Determine the [x, y] coordinate at the center of the cell enclosing the given text.  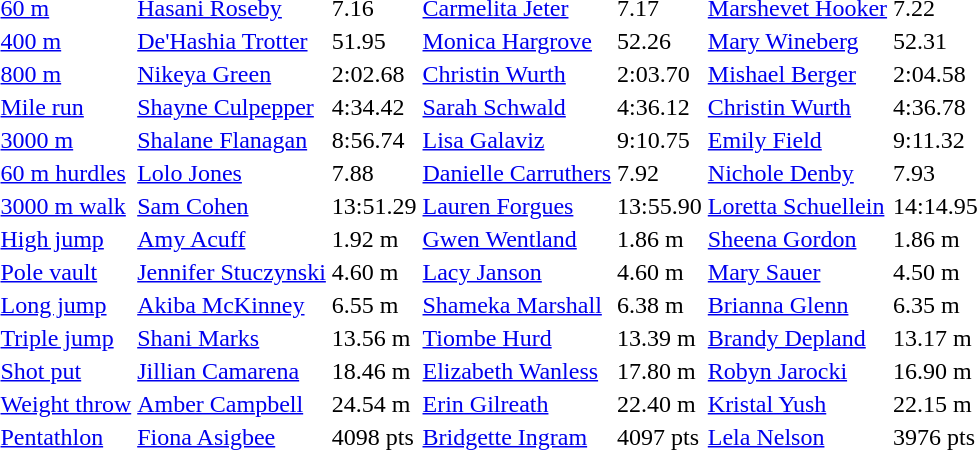
Nikeya Green [232, 74]
Erin Gilreath [517, 404]
Danielle Carruthers [517, 173]
17.80 m [660, 371]
2:03.70 [660, 74]
Mary Sauer [797, 272]
1.86 m [660, 239]
Emily Field [797, 140]
Tiombe Hurd [517, 338]
7.88 [374, 173]
Mishael Berger [797, 74]
Akiba McKinney [232, 305]
Nichole Denby [797, 173]
13:55.90 [660, 206]
Loretta Schuellein [797, 206]
1.92 m [374, 239]
2:02.68 [374, 74]
Monica Hargrove [517, 41]
Amber Campbell [232, 404]
13.56 m [374, 338]
13:51.29 [374, 206]
Kristal Yush [797, 404]
Jennifer Stuczynski [232, 272]
Lolo Jones [232, 173]
Sarah Schwald [517, 107]
22.40 m [660, 404]
Gwen Wentland [517, 239]
Brianna Glenn [797, 305]
24.54 m [374, 404]
Shalane Flanagan [232, 140]
18.46 m [374, 371]
13.39 m [660, 338]
Sam Cohen [232, 206]
Shameka Marshall [517, 305]
8:56.74 [374, 140]
4:36.12 [660, 107]
Lauren Forgues [517, 206]
Sheena Gordon [797, 239]
Lisa Galaviz [517, 140]
Lacy Janson [517, 272]
51.95 [374, 41]
52.26 [660, 41]
Mary Wineberg [797, 41]
Shayne Culpepper [232, 107]
Shani Marks [232, 338]
7.92 [660, 173]
6.55 m [374, 305]
Brandy Depland [797, 338]
6.38 m [660, 305]
De'Hashia Trotter [232, 41]
Robyn Jarocki [797, 371]
Jillian Camarena [232, 371]
9:10.75 [660, 140]
Elizabeth Wanless [517, 371]
4:34.42 [374, 107]
Amy Acuff [232, 239]
